Extract the [X, Y] coordinate from the center of the cell holding the provided text.  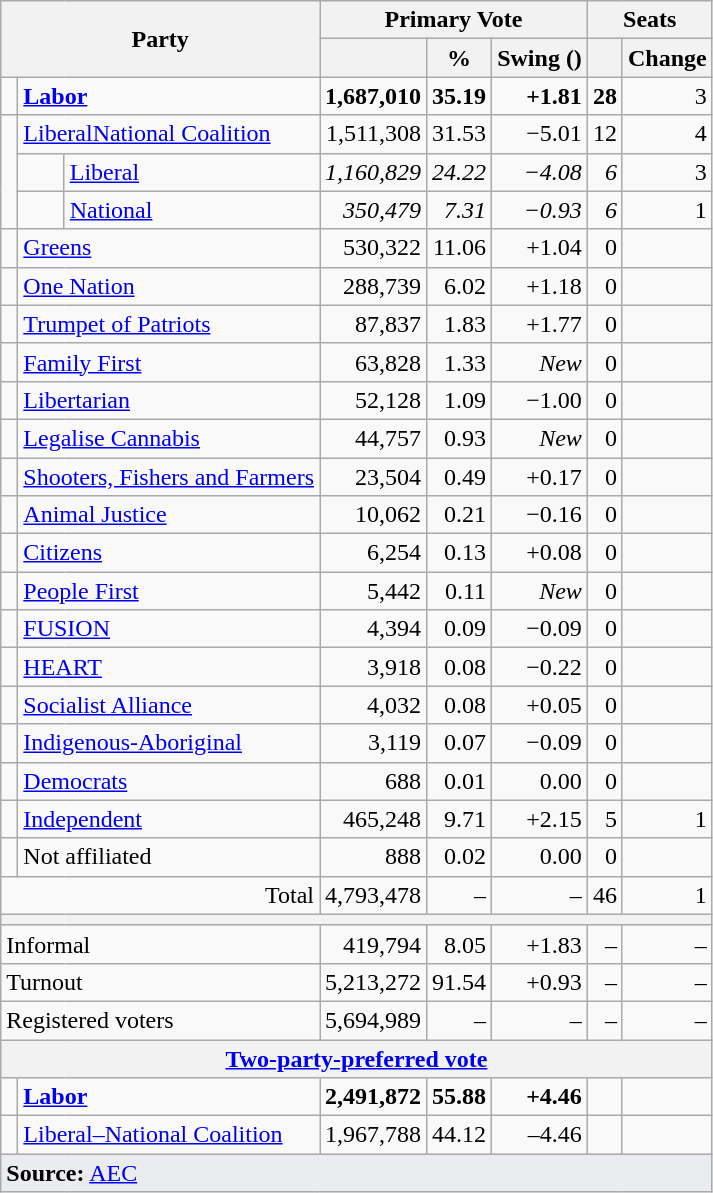
31.53 [460, 134]
4 [667, 134]
LiberalNational Coalition [169, 134]
3,918 [374, 667]
Source: AEC [356, 1173]
Seats [650, 20]
3,119 [374, 743]
FUSION [169, 629]
Independent [169, 819]
+0.05 [540, 705]
28 [604, 96]
Change [667, 58]
87,837 [374, 324]
0.21 [460, 515]
−0.22 [540, 667]
1.09 [460, 400]
−4.08 [540, 172]
−5.01 [540, 134]
55.88 [460, 1097]
Indigenous-Aboriginal [169, 743]
Total [160, 895]
1,687,010 [374, 96]
Animal Justice [169, 515]
44,757 [374, 438]
4,032 [374, 705]
HEART [169, 667]
4,394 [374, 629]
0.11 [460, 591]
2,491,872 [374, 1097]
% [460, 58]
+1.77 [540, 324]
Liberal [192, 172]
People First [169, 591]
Greens [169, 248]
7.31 [460, 210]
44.12 [460, 1135]
6,254 [374, 553]
+1.83 [540, 944]
+0.17 [540, 477]
0.01 [460, 781]
Shooters, Fishers and Farmers [169, 477]
Primary Vote [454, 20]
National [192, 210]
0.09 [460, 629]
0.93 [460, 438]
8.05 [460, 944]
0.13 [460, 553]
Family First [169, 362]
+0.08 [540, 553]
5,213,272 [374, 982]
12 [604, 134]
888 [374, 857]
Socialist Alliance [169, 705]
1,967,788 [374, 1135]
1,511,308 [374, 134]
+0.93 [540, 982]
11.06 [460, 248]
24.22 [460, 172]
35.19 [460, 96]
1.33 [460, 362]
5 [604, 819]
5,442 [374, 591]
−0.93 [540, 210]
465,248 [374, 819]
Trumpet of Patriots [169, 324]
Registered voters [160, 1020]
10,062 [374, 515]
1.83 [460, 324]
5,694,989 [374, 1020]
350,479 [374, 210]
Democrats [169, 781]
63,828 [374, 362]
0.49 [460, 477]
Not affiliated [169, 857]
+1.18 [540, 286]
–4.46 [540, 1135]
1,160,829 [374, 172]
0.02 [460, 857]
Libertarian [169, 400]
52,128 [374, 400]
23,504 [374, 477]
Citizens [169, 553]
688 [374, 781]
One Nation [169, 286]
46 [604, 895]
419,794 [374, 944]
Swing () [540, 58]
−1.00 [540, 400]
+1.81 [540, 96]
Informal [160, 944]
6.02 [460, 286]
530,322 [374, 248]
Turnout [160, 982]
Two-party-preferred vote [356, 1059]
91.54 [460, 982]
4,793,478 [374, 895]
Liberal–National Coalition [169, 1135]
288,739 [374, 286]
+2.15 [540, 819]
9.71 [460, 819]
−0.16 [540, 515]
+4.46 [540, 1097]
Legalise Cannabis [169, 438]
0.07 [460, 743]
Party [160, 39]
+1.04 [540, 248]
